Capture the cell that displays the provided text and extract its (X, Y) central coordinate. 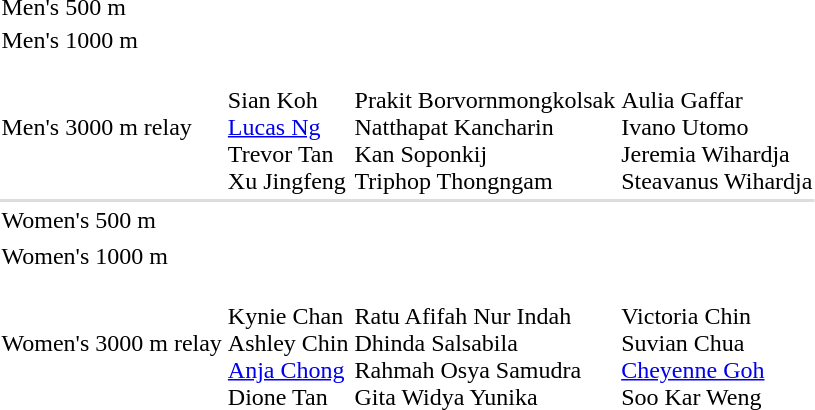
Women's 1000 m (112, 256)
Men's 3000 m relay (112, 127)
Men's 1000 m (112, 40)
Sian KohLucas NgTrevor TanXu Jingfeng (288, 127)
Women's 500 m (112, 220)
Aulia GaffarIvano UtomoJeremia WihardjaSteavanus Wihardja (717, 127)
Prakit BorvornmongkolsakNatthapat KancharinKan SoponkijTriphop Thongngam (485, 127)
